Return the [x, y] coordinate for the center point of the cell that contains the specified text.  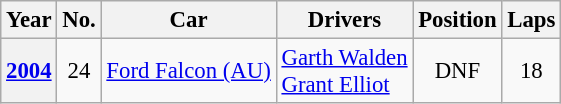
Position [458, 20]
Year [29, 20]
Car [188, 20]
No. [79, 20]
Drivers [344, 20]
Garth Walden Grant Elliot [344, 72]
2004 [29, 72]
18 [532, 72]
24 [79, 72]
Ford Falcon (AU) [188, 72]
Laps [532, 20]
DNF [458, 72]
